Search for the cell housing the specified text and yield its [X, Y] center coordinate. 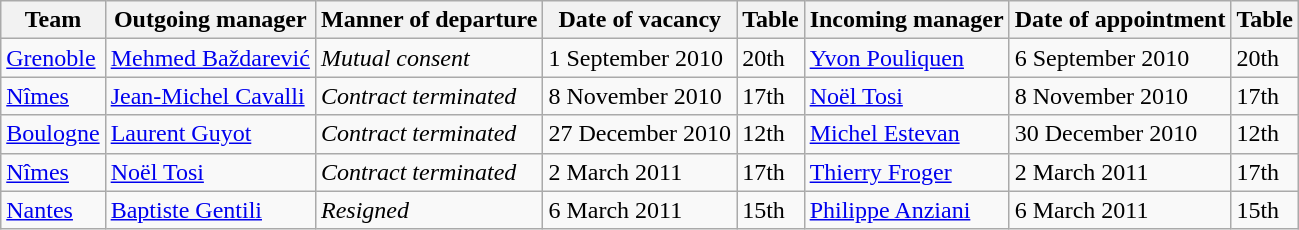
Manner of departure [428, 20]
Resigned [428, 210]
Mutual consent [428, 58]
Grenoble [53, 58]
27 December 2010 [640, 134]
Date of appointment [1120, 20]
Laurent Guyot [210, 134]
Outgoing manager [210, 20]
1 September 2010 [640, 58]
6 September 2010 [1120, 58]
Nantes [53, 210]
30 December 2010 [1120, 134]
Michel Estevan [906, 134]
Boulogne [53, 134]
Yvon Pouliquen [906, 58]
Baptiste Gentili [210, 210]
Date of vacancy [640, 20]
Thierry Froger [906, 172]
Jean-Michel Cavalli [210, 96]
Team [53, 20]
Philippe Anziani [906, 210]
Mehmed Baždarević [210, 58]
Incoming manager [906, 20]
